Return the [x, y] coordinate for the center point of the cell that contains the specified text.  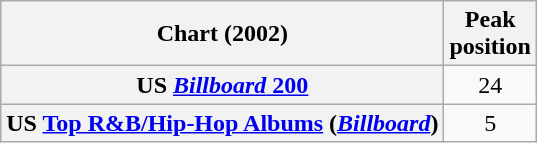
24 [490, 85]
Peak position [490, 34]
Chart (2002) [222, 34]
US Top R&B/Hip-Hop Albums (Billboard) [222, 123]
5 [490, 123]
US Billboard 200 [222, 85]
